For the text-containing cell, return its midpoint in [X, Y] coordinate format. 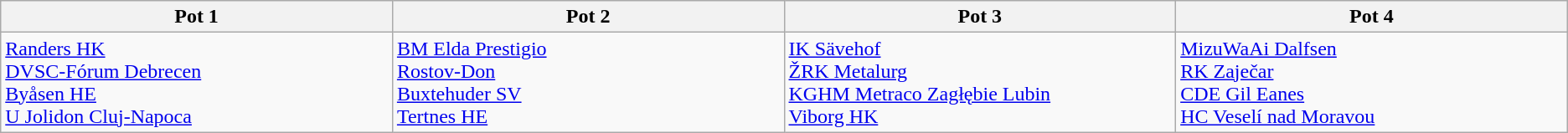
Pot 4 [1372, 17]
Pot 2 [588, 17]
BM Elda Prestigio Rostov-Don Buxtehuder SV Tertnes HE [588, 82]
MizuWaAi Dalfsen RK Zaječar CDE Gil Eanes HC Veselí nad Moravou [1372, 82]
IK Sävehof ŽRK Metalurg KGHM Metraco Zagłębie Lubin Viborg HK [980, 82]
Pot 3 [980, 17]
Pot 1 [197, 17]
Randers HK DVSC-Fórum Debrecen Byåsen HE U Jolidon Cluj-Napoca [197, 82]
